Determine the [X, Y] coordinate at the center of the cell enclosing the given text.  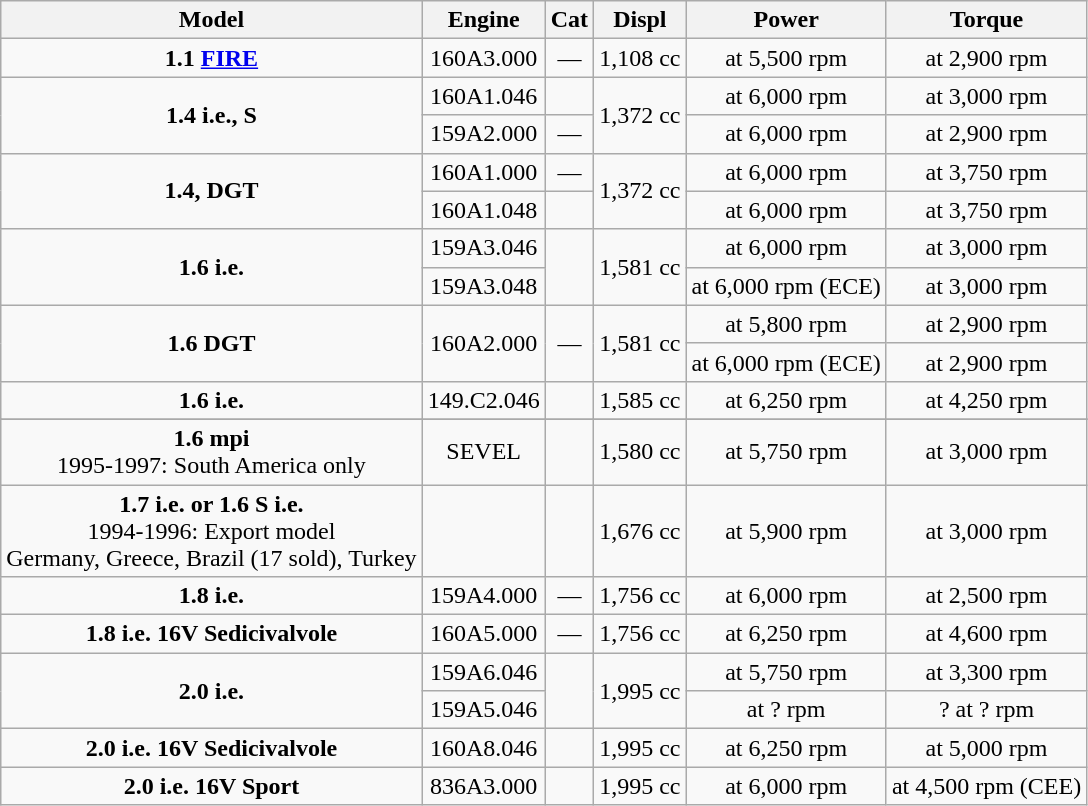
159A3.048 [484, 286]
at 5,000 rpm [986, 748]
1.1 FIRE [212, 58]
SEVEL [484, 452]
159A6.046 [484, 672]
at 4,600 rpm [986, 634]
1,580 cc [640, 452]
at 4,250 rpm [986, 400]
160A8.046 [484, 748]
1.8 i.e. [212, 596]
1.8 i.e. 16V Sedicivalvole [212, 634]
836A3.000 [484, 786]
Power [786, 20]
1.4, DGT [212, 191]
Torque [986, 20]
1.4 i.e., S [212, 115]
2.0 i.e. [212, 691]
159A2.000 [484, 134]
1,585 cc [640, 400]
160A1.000 [484, 172]
at 5,800 rpm [786, 324]
at 2,500 rpm [986, 596]
at 4,500 rpm (CEE) [986, 786]
Engine [484, 20]
149.C2.046 [484, 400]
159A5.046 [484, 710]
159A4.000 [484, 596]
2.0 i.e. 16V Sport [212, 786]
1,108 cc [640, 58]
at 5,500 rpm [786, 58]
at 3,300 rpm [986, 672]
159A3.046 [484, 248]
160A5.000 [484, 634]
2.0 i.e. 16V Sedicivalvole [212, 748]
Model [212, 20]
Displ [640, 20]
160A3.000 [484, 58]
1.6 mpi1995-1997: South America only [212, 452]
Cat [569, 20]
160A2.000 [484, 343]
160A1.048 [484, 210]
160A1.046 [484, 96]
at 5,900 rpm [786, 530]
? at ? rpm [986, 710]
1.7 i.e. or 1.6 S i.e.1994-1996: Export modelGermany, Greece, Brazil (17 sold), Turkey [212, 530]
1,676 cc [640, 530]
1.6 DGT [212, 343]
at ? rpm [786, 710]
